From the cell containing the given text, extract its center point as (x, y) coordinate. 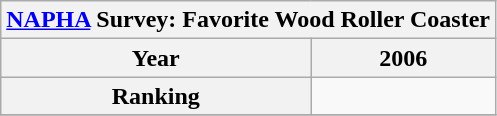
Ranking (156, 96)
2006 (404, 58)
NAPHA Survey: Favorite Wood Roller Coaster (248, 20)
Year (156, 58)
